Output the (X, Y) coordinate of the center of the cell containing the given text.  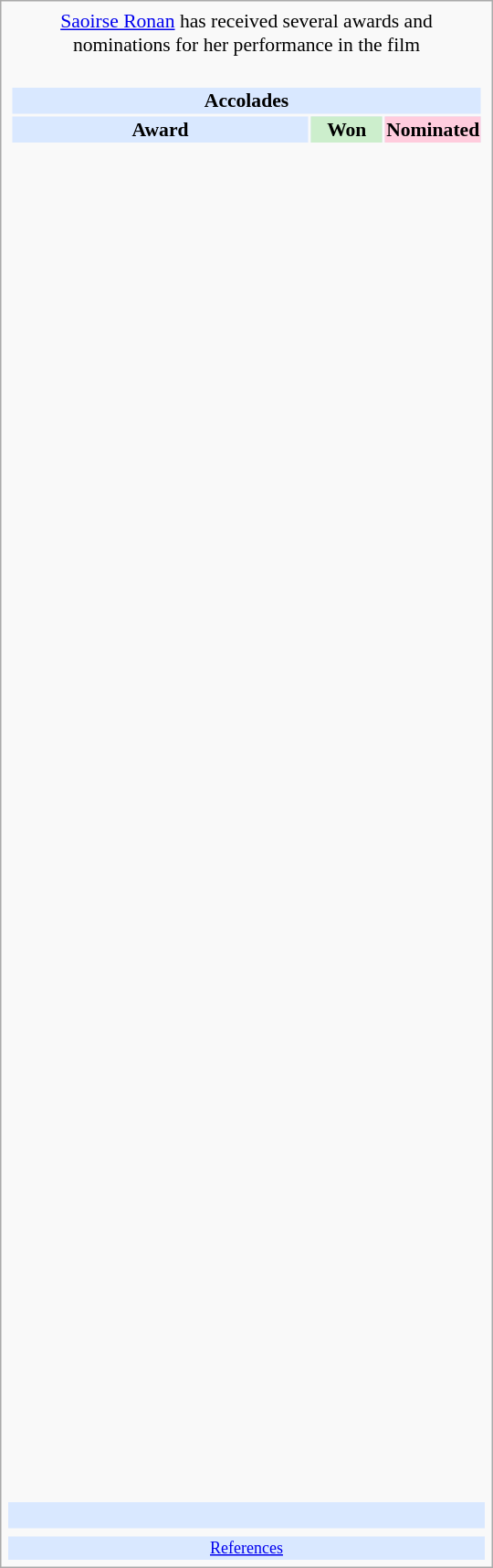
Accolades (246, 101)
References (246, 1548)
Won (347, 129)
Saoirse Ronan has received several awards and nominations for her performance in the film (246, 33)
Accolades Award Won Nominated (246, 780)
Nominated (433, 129)
Award (160, 129)
